Identify which cell holds the provided text, then report its (x, y) central coordinate. 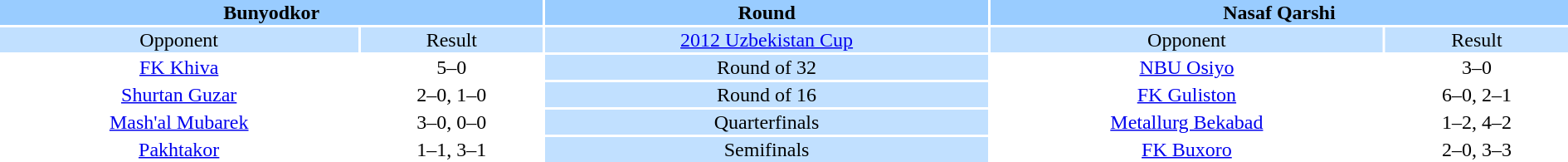
3–0 (1477, 67)
Shurtan Guzar (179, 95)
1–1, 3–1 (451, 150)
3–0, 0–0 (451, 122)
Round of 32 (767, 67)
5–0 (451, 67)
FK Guliston (1186, 95)
6–0, 2–1 (1477, 95)
Pakhtakor (179, 150)
2–0, 3–3 (1477, 150)
1–2, 4–2 (1477, 122)
Mash'al Mubarek (179, 122)
Semifinals (767, 150)
FK Khiva (179, 67)
Quarterfinals (767, 122)
Metallurg Bekabad (1186, 122)
NBU Osiyo (1186, 67)
Nasaf Qarshi (1279, 12)
Round (767, 12)
2–0, 1–0 (451, 95)
Bunyodkor (271, 12)
Round of 16 (767, 95)
2012 Uzbekistan Cup (767, 40)
FK Buxoro (1186, 150)
